From the cell containing the given text, extract its center point as [X, Y] coordinate. 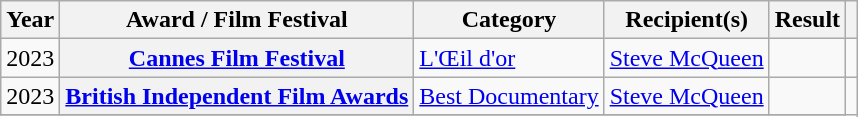
Best Documentary [509, 96]
Award / Film Festival [237, 20]
L'Œil d'or [509, 58]
Recipient(s) [686, 20]
Category [509, 20]
Cannes Film Festival [237, 58]
Result [807, 20]
Year [30, 20]
British Independent Film Awards [237, 96]
